Find where the given text appears and provide that cell's center as (X, Y) coordinate. 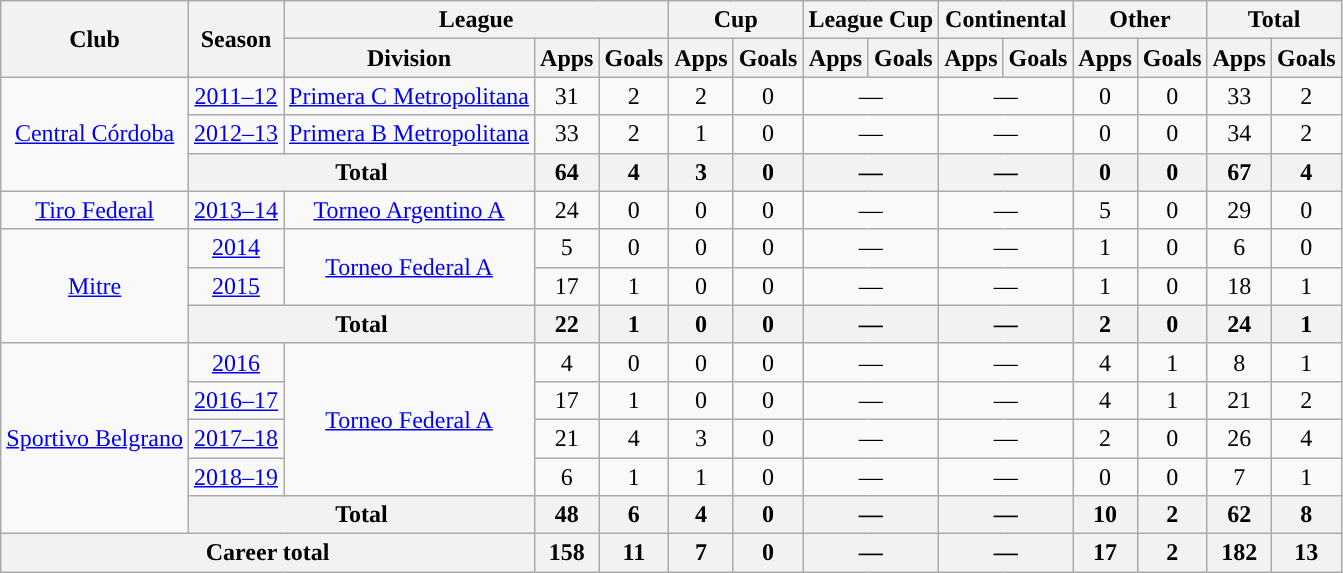
Club (95, 39)
Mitre (95, 286)
2016–17 (236, 400)
2013–14 (236, 210)
League Cup (871, 20)
26 (1239, 438)
10 (1105, 515)
Tiro Federal (95, 210)
29 (1239, 210)
Continental (1006, 20)
182 (1239, 553)
22 (567, 324)
2016 (236, 362)
Primera B Metropolitana (410, 134)
62 (1239, 515)
2012–13 (236, 134)
2011–12 (236, 96)
Primera C Metropolitana (410, 96)
Sportivo Belgrano (95, 438)
2017–18 (236, 438)
Division (410, 58)
Cup (736, 20)
64 (567, 172)
13 (1306, 553)
34 (1239, 134)
2018–19 (236, 477)
31 (567, 96)
Career total (268, 553)
Other (1140, 20)
18 (1239, 286)
Torneo Argentino A (410, 210)
11 (634, 553)
2014 (236, 248)
Season (236, 39)
Central Córdoba (95, 134)
2015 (236, 286)
158 (567, 553)
League (476, 20)
67 (1239, 172)
48 (567, 515)
